Return the [X, Y] coordinate for the center point of the cell that contains the specified text.  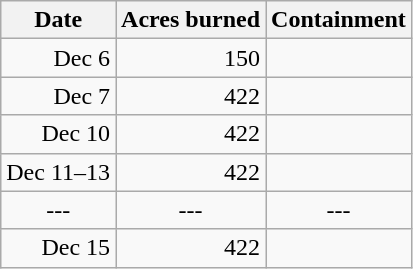
Dec 7 [58, 96]
Dec 11–13 [58, 172]
Date [58, 20]
Dec 6 [58, 58]
Acres burned [191, 20]
Containment [339, 20]
Dec 10 [58, 134]
Dec 15 [58, 248]
150 [191, 58]
